Capture the cell that displays the provided text and extract its [x, y] central coordinate. 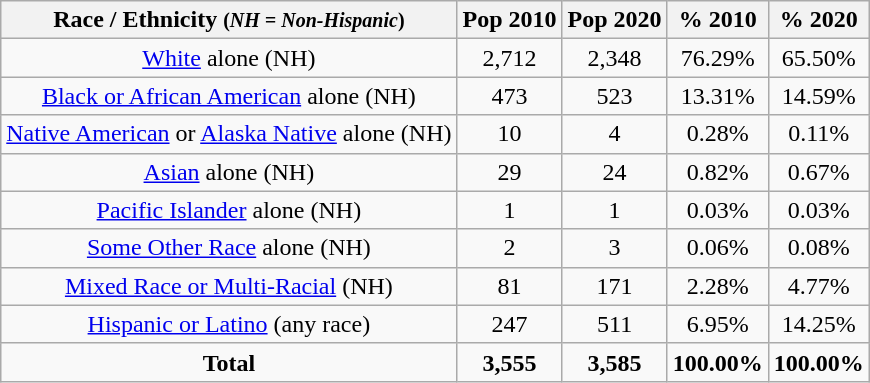
Black or African American alone (NH) [229, 96]
511 [614, 324]
% 2010 [718, 20]
Pop 2010 [510, 20]
0.11% [818, 134]
523 [614, 96]
3 [614, 248]
Pop 2020 [614, 20]
0.06% [718, 248]
% 2020 [818, 20]
2 [510, 248]
Asian alone (NH) [229, 172]
247 [510, 324]
0.28% [718, 134]
4 [614, 134]
171 [614, 286]
White alone (NH) [229, 58]
13.31% [718, 96]
29 [510, 172]
Native American or Alaska Native alone (NH) [229, 134]
76.29% [718, 58]
2,712 [510, 58]
Race / Ethnicity (NH = Non-Hispanic) [229, 20]
Some Other Race alone (NH) [229, 248]
Mixed Race or Multi-Racial (NH) [229, 286]
0.67% [818, 172]
2,348 [614, 58]
0.82% [718, 172]
Hispanic or Latino (any race) [229, 324]
14.25% [818, 324]
10 [510, 134]
81 [510, 286]
473 [510, 96]
2.28% [718, 286]
3,555 [510, 362]
Total [229, 362]
24 [614, 172]
Pacific Islander alone (NH) [229, 210]
14.59% [818, 96]
65.50% [818, 58]
3,585 [614, 362]
4.77% [818, 286]
6.95% [718, 324]
0.08% [818, 248]
